Locate the cell with the specified text and output its (X, Y) center coordinate. 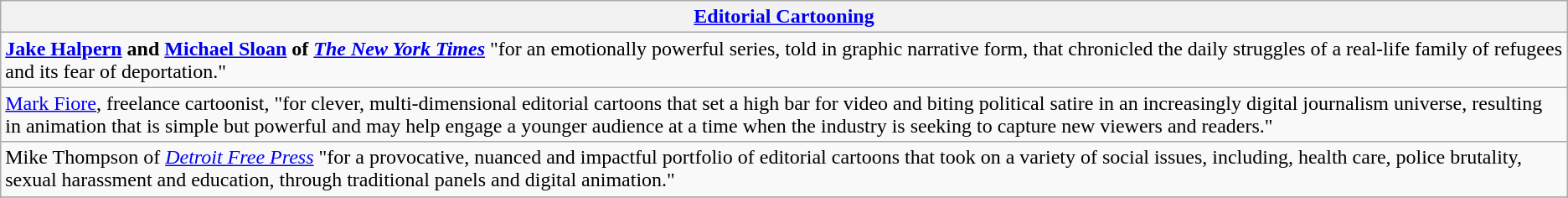
Editorial Cartooning (784, 17)
